Identify which cell holds the provided text, then report its [X, Y] central coordinate. 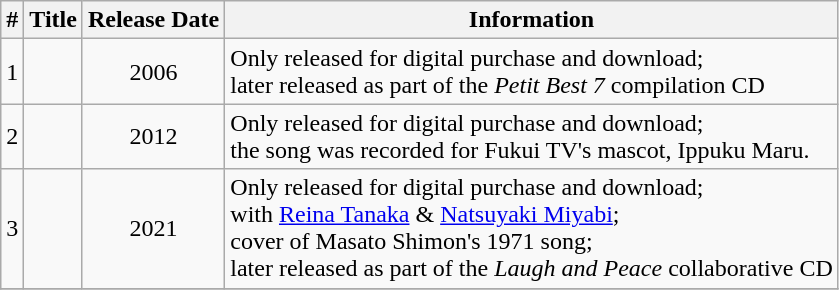
Only released for digital purchase and download;later released as part of the Petit Best 7 compilation CD [532, 72]
# [12, 20]
Only released for digital purchase and download;the song was recorded for Fukui TV's mascot, Ippuku Maru. [532, 136]
Information [532, 20]
2 [12, 136]
2021 [153, 228]
3 [12, 228]
2012 [153, 136]
Title [54, 20]
1 [12, 72]
Release Date [153, 20]
2006 [153, 72]
